Determine the (X, Y) coordinate at the center of the cell enclosing the given text.  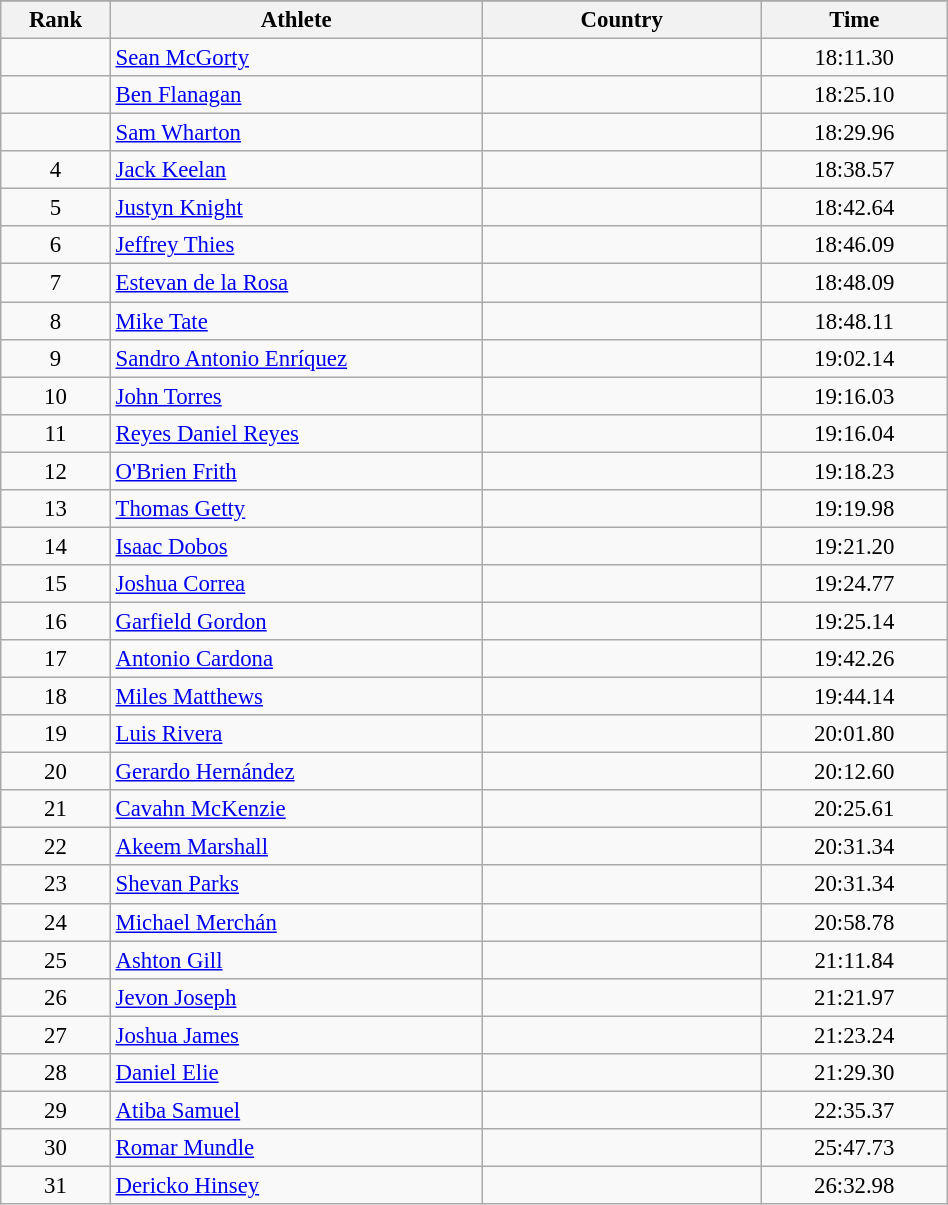
30 (56, 1148)
18:11.30 (854, 58)
8 (56, 321)
6 (56, 245)
Gerardo Hernández (296, 772)
19:16.04 (854, 433)
24 (56, 922)
Estevan de la Rosa (296, 283)
15 (56, 584)
Atiba Samuel (296, 1110)
14 (56, 546)
Jevon Joseph (296, 997)
Joshua Correa (296, 584)
Jack Keelan (296, 170)
18 (56, 697)
Mike Tate (296, 321)
Ben Flanagan (296, 95)
Country (622, 20)
Daniel Elie (296, 1073)
Athlete (296, 20)
19:02.14 (854, 358)
25 (56, 960)
10 (56, 396)
O'Brien Frith (296, 471)
19:19.98 (854, 509)
16 (56, 621)
Sam Wharton (296, 133)
21:23.24 (854, 1035)
19:21.20 (854, 546)
27 (56, 1035)
Thomas Getty (296, 509)
31 (56, 1185)
7 (56, 283)
Ashton Gill (296, 960)
26 (56, 997)
Sandro Antonio Enríquez (296, 358)
Miles Matthews (296, 697)
Time (854, 20)
Dericko Hinsey (296, 1185)
25:47.73 (854, 1148)
29 (56, 1110)
19:25.14 (854, 621)
13 (56, 509)
19:16.03 (854, 396)
Justyn Knight (296, 208)
Rank (56, 20)
20:01.80 (854, 734)
Antonio Cardona (296, 659)
Shevan Parks (296, 885)
Reyes Daniel Reyes (296, 433)
21:21.97 (854, 997)
18:25.10 (854, 95)
19:42.26 (854, 659)
22 (56, 847)
18:46.09 (854, 245)
19:24.77 (854, 584)
Garfield Gordon (296, 621)
18:38.57 (854, 170)
John Torres (296, 396)
Cavahn McKenzie (296, 809)
19 (56, 734)
20:58.78 (854, 922)
11 (56, 433)
Michael Merchán (296, 922)
Sean McGorty (296, 58)
20:25.61 (854, 809)
23 (56, 885)
20:12.60 (854, 772)
17 (56, 659)
18:48.11 (854, 321)
18:29.96 (854, 133)
Luis Rivera (296, 734)
19:18.23 (854, 471)
12 (56, 471)
9 (56, 358)
20 (56, 772)
28 (56, 1073)
Akeem Marshall (296, 847)
18:42.64 (854, 208)
Isaac Dobos (296, 546)
26:32.98 (854, 1185)
Romar Mundle (296, 1148)
21:29.30 (854, 1073)
19:44.14 (854, 697)
Jeffrey Thies (296, 245)
22:35.37 (854, 1110)
21:11.84 (854, 960)
21 (56, 809)
4 (56, 170)
5 (56, 208)
18:48.09 (854, 283)
Joshua James (296, 1035)
